Extract the [X, Y] coordinate from the center of the cell holding the provided text.  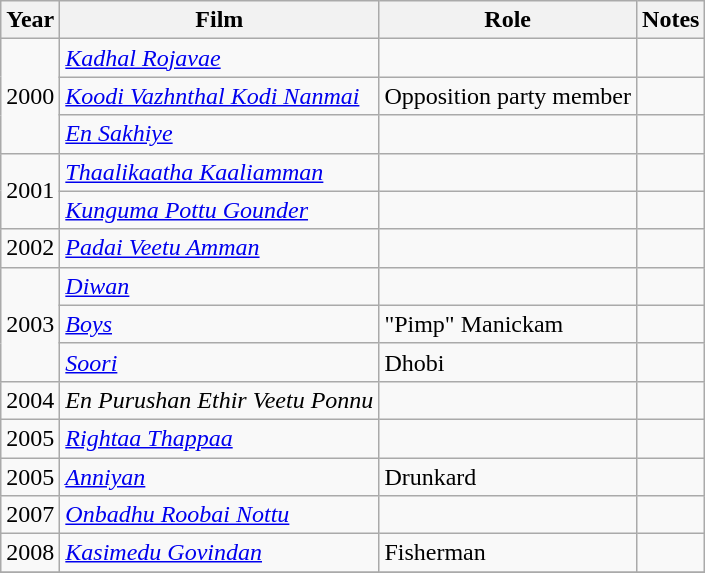
Boys [220, 324]
Kasimedu Govindan [220, 553]
Anniyan [220, 477]
2007 [30, 515]
Thaalikaatha Kaaliamman [220, 172]
2000 [30, 96]
Role [508, 20]
Fisherman [508, 553]
Drunkard [508, 477]
Koodi Vazhnthal Kodi Nanmai [220, 96]
Film [220, 20]
2008 [30, 553]
Onbadhu Roobai Nottu [220, 515]
Kadhal Rojavae [220, 58]
2004 [30, 400]
Soori [220, 362]
Opposition party member [508, 96]
Rightaa Thappaa [220, 438]
Dhobi [508, 362]
2002 [30, 248]
"Pimp" Manickam [508, 324]
En Purushan Ethir Veetu Ponnu [220, 400]
Padai Veetu Amman [220, 248]
En Sakhiye [220, 134]
Diwan [220, 286]
2001 [30, 191]
Year [30, 20]
2003 [30, 324]
Kunguma Pottu Gounder [220, 210]
Notes [671, 20]
